Search for the cell housing the specified text and yield its (X, Y) center coordinate. 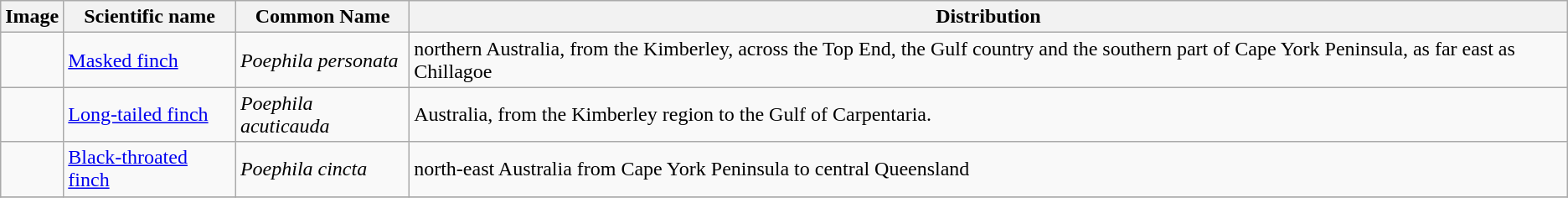
Poephila personata (322, 60)
Australia, from the Kimberley region to the Gulf of Carpentaria. (988, 114)
northern Australia, from the Kimberley, across the Top End, the Gulf country and the southern part of Cape York Peninsula, as far east as Chillagoe (988, 60)
Long-tailed finch (150, 114)
Scientific name (150, 17)
Black-throated finch (150, 169)
Image (32, 17)
Common Name (322, 17)
Masked finch (150, 60)
north-east Australia from Cape York Peninsula to central Queensland (988, 169)
Poephila acuticauda (322, 114)
Poephila cincta (322, 169)
Distribution (988, 17)
